Return (X, Y) of the center of cell containing provided text 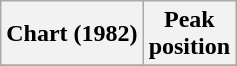
Chart (1982) (72, 34)
Peakposition (189, 34)
